Detect which cell encompasses the target text, then output its [X, Y] center coordinate. 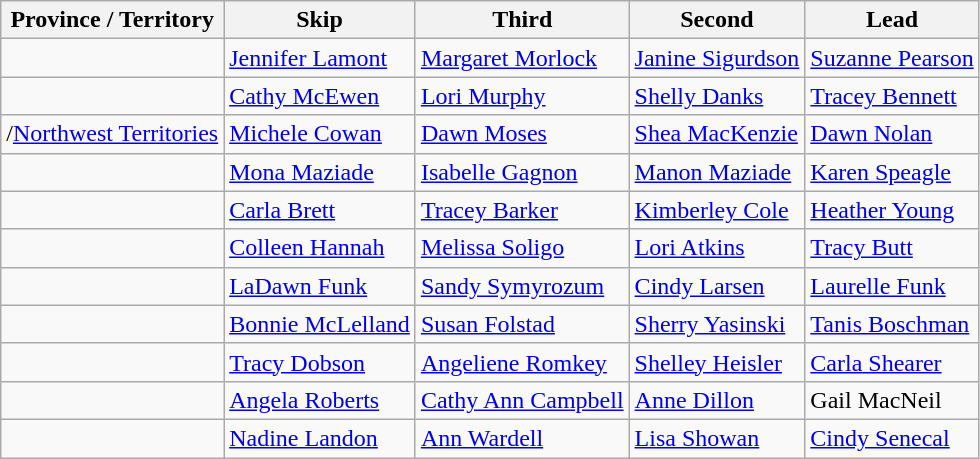
Third [522, 20]
Dawn Moses [522, 134]
Mona Maziade [320, 172]
Tracy Butt [892, 248]
/Northwest Territories [112, 134]
Ann Wardell [522, 438]
Colleen Hannah [320, 248]
Michele Cowan [320, 134]
Sherry Yasinski [717, 324]
Melissa Soligo [522, 248]
Shelly Danks [717, 96]
Tanis Boschman [892, 324]
Angeliene Romkey [522, 362]
Lori Atkins [717, 248]
Gail MacNeil [892, 400]
Bonnie McLelland [320, 324]
Carla Shearer [892, 362]
Sandy Symyrozum [522, 286]
Skip [320, 20]
Suzanne Pearson [892, 58]
Janine Sigurdson [717, 58]
Lead [892, 20]
Kimberley Cole [717, 210]
Laurelle Funk [892, 286]
Lisa Showan [717, 438]
Tracy Dobson [320, 362]
Tracey Bennett [892, 96]
Manon Maziade [717, 172]
Karen Speagle [892, 172]
Jennifer Lamont [320, 58]
Susan Folstad [522, 324]
Dawn Nolan [892, 134]
Tracey Barker [522, 210]
Heather Young [892, 210]
Second [717, 20]
Anne Dillon [717, 400]
Shelley Heisler [717, 362]
LaDawn Funk [320, 286]
Nadine Landon [320, 438]
Isabelle Gagnon [522, 172]
Province / Territory [112, 20]
Cindy Senecal [892, 438]
Cathy Ann Campbell [522, 400]
Cathy McEwen [320, 96]
Cindy Larsen [717, 286]
Lori Murphy [522, 96]
Margaret Morlock [522, 58]
Carla Brett [320, 210]
Angela Roberts [320, 400]
Shea MacKenzie [717, 134]
